Scan for the cell matching the given text and deliver its (X, Y) coordinate at center. 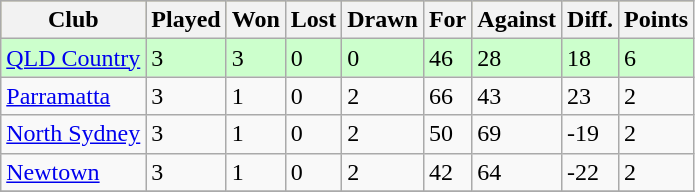
6 (656, 58)
For (447, 20)
North Sydney (74, 134)
QLD Country (74, 58)
-22 (590, 172)
Against (517, 20)
Diff. (590, 20)
Drawn (383, 20)
Newtown (74, 172)
Won (256, 20)
46 (447, 58)
69 (517, 134)
66 (447, 96)
Points (656, 20)
Lost (313, 20)
64 (517, 172)
43 (517, 96)
42 (447, 172)
Club (74, 20)
18 (590, 58)
Played (186, 20)
-19 (590, 134)
Parramatta (74, 96)
28 (517, 58)
50 (447, 134)
23 (590, 96)
